For the text-containing cell, return its midpoint in (X, Y) coordinate format. 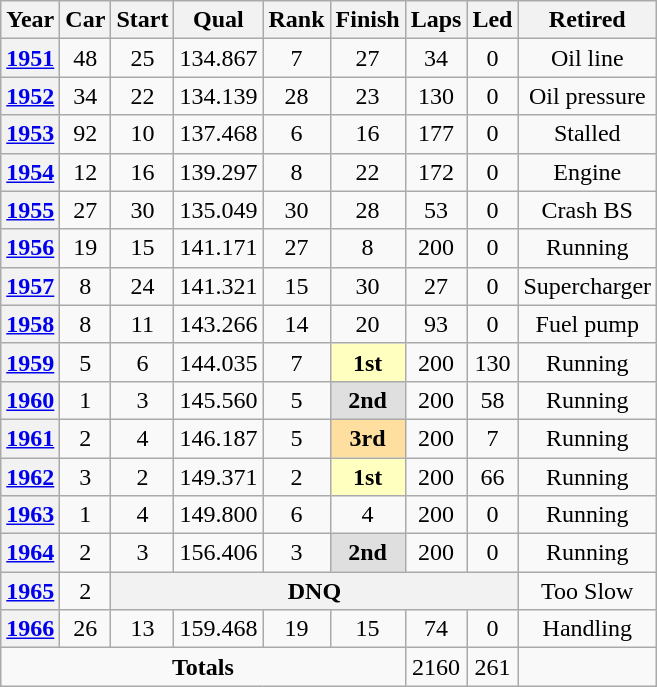
11 (142, 324)
261 (492, 667)
13 (142, 629)
1966 (30, 629)
144.035 (218, 362)
Rank (296, 20)
66 (492, 477)
Fuel pump (588, 324)
Car (86, 20)
Finish (368, 20)
12 (86, 172)
Year (30, 20)
24 (142, 286)
Too Slow (588, 591)
Laps (436, 20)
Retired (588, 20)
Supercharger (588, 286)
135.049 (218, 210)
53 (436, 210)
1952 (30, 96)
1964 (30, 553)
23 (368, 96)
Totals (203, 667)
1954 (30, 172)
Start (142, 20)
156.406 (218, 553)
92 (86, 134)
159.468 (218, 629)
1959 (30, 362)
Qual (218, 20)
146.187 (218, 438)
177 (436, 134)
1955 (30, 210)
134.867 (218, 58)
Handling (588, 629)
1963 (30, 515)
172 (436, 172)
25 (142, 58)
134.139 (218, 96)
74 (436, 629)
141.171 (218, 248)
143.266 (218, 324)
26 (86, 629)
141.321 (218, 286)
149.371 (218, 477)
20 (368, 324)
1962 (30, 477)
2160 (436, 667)
Stalled (588, 134)
1958 (30, 324)
DNQ (314, 591)
58 (492, 400)
137.468 (218, 134)
Oil pressure (588, 96)
1957 (30, 286)
Engine (588, 172)
Oil line (588, 58)
93 (436, 324)
14 (296, 324)
48 (86, 58)
10 (142, 134)
1961 (30, 438)
149.800 (218, 515)
Crash BS (588, 210)
145.560 (218, 400)
139.297 (218, 172)
3rd (368, 438)
1960 (30, 400)
1965 (30, 591)
1951 (30, 58)
Led (492, 20)
1953 (30, 134)
1956 (30, 248)
